Search for the cell housing the specified text and yield its (x, y) center coordinate. 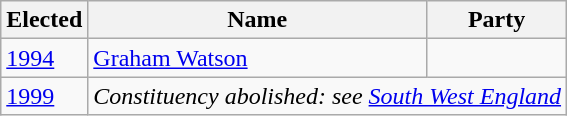
Elected (44, 20)
Name (258, 20)
1994 (44, 58)
Constituency abolished: see South West England (328, 96)
1999 (44, 96)
Graham Watson (258, 58)
Party (496, 20)
